Find where the given text appears and provide that cell's center as [X, Y] coordinate. 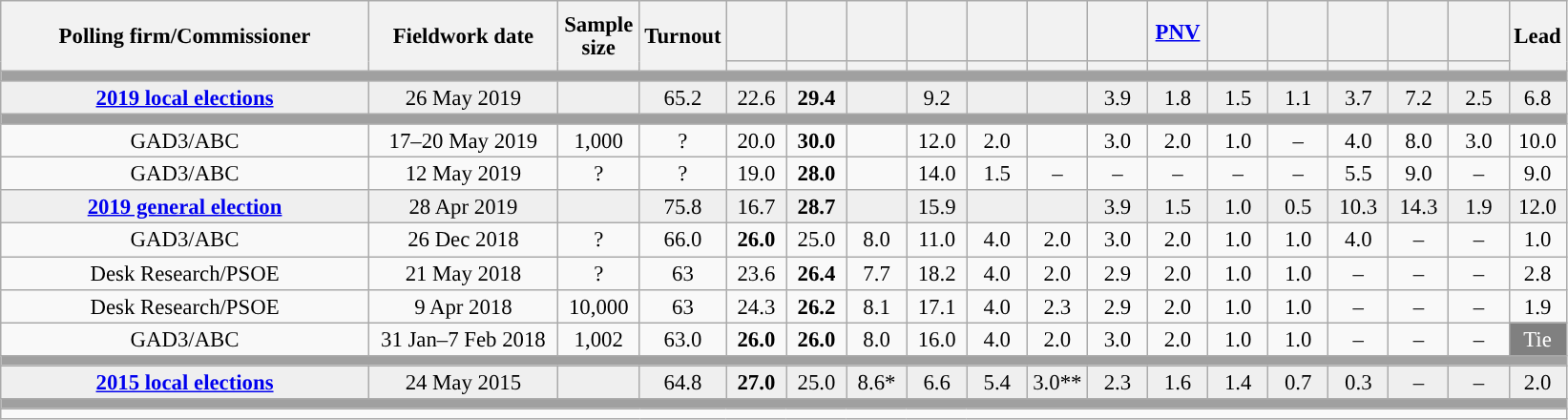
9 Apr 2018 [463, 305]
15.9 [937, 208]
64.8 [683, 382]
Lead [1537, 36]
10.0 [1537, 141]
22.6 [756, 97]
1.8 [1178, 97]
10.3 [1359, 208]
2019 local elections [185, 97]
16.7 [756, 208]
7.2 [1418, 97]
5.4 [996, 382]
23.6 [756, 273]
6.6 [937, 382]
26.4 [817, 273]
26 Dec 2018 [463, 241]
8.6* [876, 382]
65.2 [683, 97]
21 May 2018 [463, 273]
20.0 [756, 141]
9.2 [937, 97]
3.7 [1359, 97]
2015 local elections [185, 382]
PNV [1178, 31]
31 Jan–7 Feb 2018 [463, 340]
18.2 [937, 273]
63.0 [683, 340]
0.3 [1359, 382]
Fieldwork date [463, 36]
3.0** [1057, 382]
17.1 [937, 305]
24 May 2015 [463, 382]
14.0 [937, 174]
Turnout [683, 36]
1.1 [1298, 97]
0.7 [1298, 382]
1,000 [598, 141]
8.1 [876, 305]
28.0 [817, 174]
2019 general election [185, 208]
66.0 [683, 241]
12 May 2019 [463, 174]
Tie [1537, 340]
10,000 [598, 305]
26 May 2019 [463, 97]
Polling firm/Commissioner [185, 36]
Sample size [598, 36]
1,002 [598, 340]
28.7 [817, 208]
1.6 [1178, 382]
30.0 [817, 141]
0.5 [1298, 208]
29.4 [817, 97]
7.7 [876, 273]
11.0 [937, 241]
1.4 [1239, 382]
2.5 [1479, 97]
26.2 [817, 305]
19.0 [756, 174]
16.0 [937, 340]
14.3 [1418, 208]
28 Apr 2019 [463, 208]
5.5 [1359, 174]
24.3 [756, 305]
2.8 [1537, 273]
27.0 [756, 382]
17–20 May 2019 [463, 141]
75.8 [683, 208]
6.8 [1537, 97]
